Pinpoint the cell where the given text exists, returning its [X, Y] midpoint coordinate. 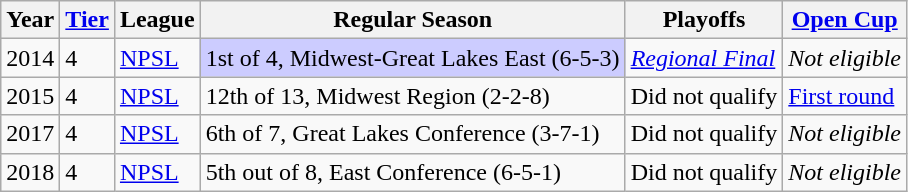
Regular Season [412, 20]
2014 [30, 58]
6th of 7, Great Lakes Conference (3-7-1) [412, 134]
12th of 13, Midwest Region (2-2-8) [412, 96]
First round [845, 96]
Open Cup [845, 20]
5th out of 8, East Conference (6-5-1) [412, 172]
Tier [88, 20]
2017 [30, 134]
Year [30, 20]
2015 [30, 96]
League [157, 20]
Regional Final [704, 58]
Playoffs [704, 20]
2018 [30, 172]
1st of 4, Midwest-Great Lakes East (6-5-3) [412, 58]
